For the text-containing cell, return its midpoint in [x, y] coordinate format. 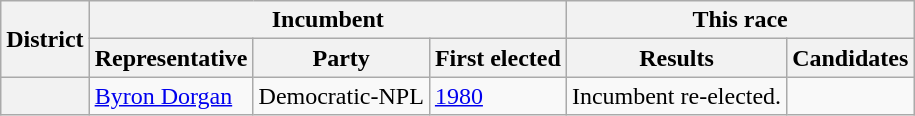
Byron Dorgan [171, 96]
First elected [498, 58]
District [45, 39]
Representative [171, 58]
Incumbent [328, 20]
Results [676, 58]
Democratic-NPL [341, 96]
Party [341, 58]
Incumbent re-elected. [676, 96]
Candidates [850, 58]
This race [740, 20]
1980 [498, 96]
